For the text-containing cell, return its midpoint in (X, Y) coordinate format. 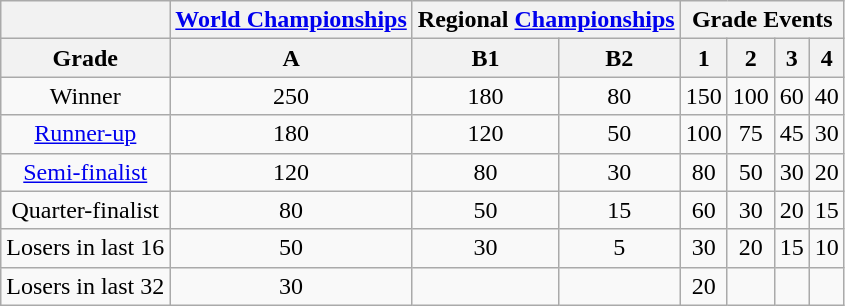
4 (826, 58)
Losers in last 32 (86, 286)
40 (826, 96)
Semi-finalist (86, 172)
A (291, 58)
B1 (485, 58)
Regional Championships (546, 20)
Runner-up (86, 134)
World Championships (291, 20)
Grade (86, 58)
250 (291, 96)
Losers in last 16 (86, 248)
150 (704, 96)
10 (826, 248)
2 (750, 58)
Grade Events (762, 20)
1 (704, 58)
5 (620, 248)
75 (750, 134)
3 (792, 58)
45 (792, 134)
B2 (620, 58)
Winner (86, 96)
Quarter-finalist (86, 210)
